Extract the (X, Y) coordinate from the center of the cell holding the provided text.  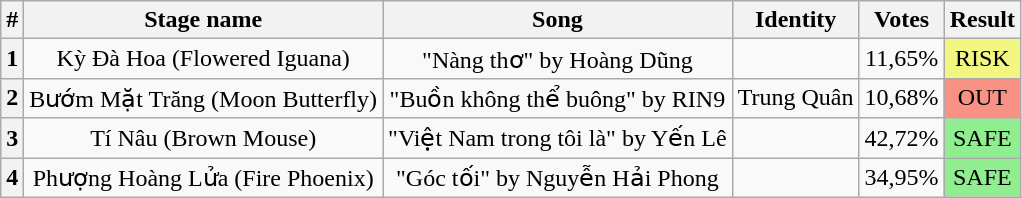
11,65% (902, 59)
RISK (982, 59)
3 (12, 138)
1 (12, 59)
Kỳ Đà Hoa (Flowered Iguana) (204, 59)
Bướm Mặt Trăng (Moon Butterfly) (204, 98)
Votes (902, 20)
Identity (796, 20)
Trung Quân (796, 98)
OUT (982, 98)
# (12, 20)
Result (982, 20)
Song (558, 20)
Tí Nâu (Brown Mouse) (204, 138)
4 (12, 178)
"Góc tối" by Nguyễn Hải Phong (558, 178)
"Việt Nam trong tôi là" by Yến Lê (558, 138)
10,68% (902, 98)
"Nàng thơ" by Hoàng Dũng (558, 59)
"Buồn không thể buông" by RIN9 (558, 98)
Stage name (204, 20)
Phượng Hoàng Lửa (Fire Phoenix) (204, 178)
34,95% (902, 178)
2 (12, 98)
42,72% (902, 138)
